Identify which cell holds the provided text, then report its (X, Y) central coordinate. 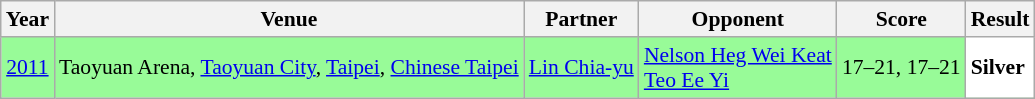
Venue (289, 19)
2011 (28, 68)
Taoyuan Arena, Taoyuan City, Taipei, Chinese Taipei (289, 68)
Lin Chia-yu (582, 68)
Score (902, 19)
Silver (1000, 68)
17–21, 17–21 (902, 68)
Partner (582, 19)
Nelson Heg Wei Keat Teo Ee Yi (738, 68)
Year (28, 19)
Opponent (738, 19)
Result (1000, 19)
